Detect which cell encompasses the target text, then output its (x, y) center coordinate. 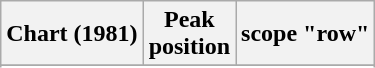
Chart (1981) (72, 34)
scope "row" (306, 34)
Peakposition (189, 34)
